Detect which cell encompasses the target text, then output its [X, Y] center coordinate. 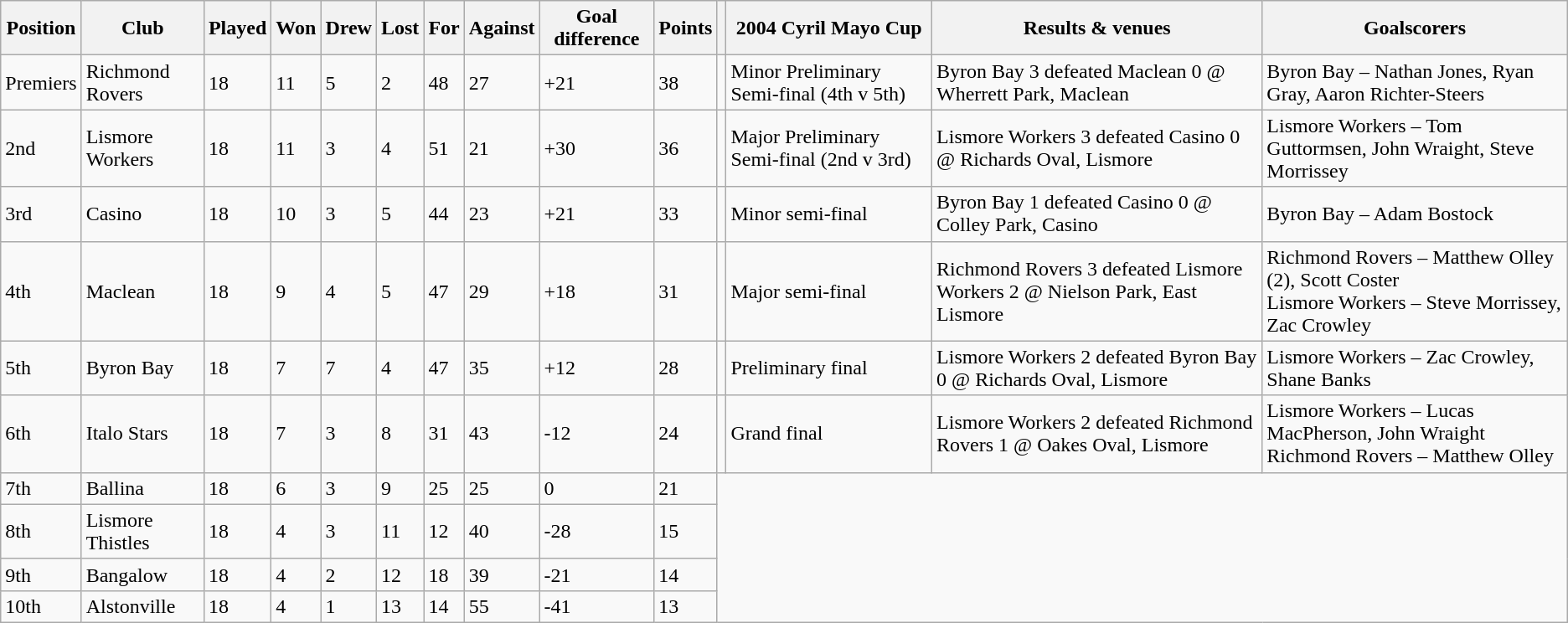
Major semi-final [829, 291]
9th [41, 574]
Minor Preliminary Semi-final (4th v 5th) [829, 82]
10th [41, 606]
Won [297, 28]
Alstonville [142, 606]
23 [502, 214]
5th [41, 368]
35 [502, 368]
Results & venues [1097, 28]
Bangalow [142, 574]
Maclean [142, 291]
+18 [596, 291]
6 [297, 488]
10 [297, 214]
Played [237, 28]
Goalscorers [1415, 28]
27 [502, 82]
38 [685, 82]
Lismore Workers 3 defeated Casino 0 @ Richards Oval, Lismore [1097, 148]
51 [444, 148]
Richmond Rovers [142, 82]
Against [502, 28]
Lismore Workers – Tom Guttormsen, John Wraight, Steve Morrissey [1415, 148]
Lismore Workers [142, 148]
Lismore Workers – Lucas MacPherson, John WraightRichmond Rovers – Matthew Olley [1415, 434]
Lost [400, 28]
15 [685, 531]
Preliminary final [829, 368]
Lismore Workers 2 defeated Richmond Rovers 1 @ Oakes Oval, Lismore [1097, 434]
4th [41, 291]
Points [685, 28]
39 [502, 574]
Premiers [41, 82]
44 [444, 214]
6th [41, 434]
Ballina [142, 488]
24 [685, 434]
29 [502, 291]
Casino [142, 214]
Italo Stars [142, 434]
Byron Bay – Nathan Jones, Ryan Gray, Aaron Richter-Steers [1415, 82]
33 [685, 214]
Lismore Workers – Zac Crowley, Shane Banks [1415, 368]
0 [596, 488]
8th [41, 531]
-41 [596, 606]
28 [685, 368]
3rd [41, 214]
Richmond Rovers 3 defeated Lismore Workers 2 @ Nielson Park, East Lismore [1097, 291]
Byron Bay [142, 368]
55 [502, 606]
Lismore Workers 2 defeated Byron Bay 0 @ Richards Oval, Lismore [1097, 368]
2004 Cyril Mayo Cup [829, 28]
For [444, 28]
Byron Bay – Adam Bostock [1415, 214]
7th [41, 488]
-21 [596, 574]
Major Preliminary Semi-final (2nd v 3rd) [829, 148]
40 [502, 531]
Minor semi-final [829, 214]
Byron Bay 3 defeated Maclean 0 @ Wherrett Park, Maclean [1097, 82]
+30 [596, 148]
Byron Bay 1 defeated Casino 0 @ Colley Park, Casino [1097, 214]
Goal difference [596, 28]
1 [348, 606]
Club [142, 28]
48 [444, 82]
Position [41, 28]
8 [400, 434]
43 [502, 434]
+12 [596, 368]
36 [685, 148]
Grand final [829, 434]
-12 [596, 434]
Drew [348, 28]
2nd [41, 148]
Lismore Thistles [142, 531]
-28 [596, 531]
Richmond Rovers – Matthew Olley (2), Scott CosterLismore Workers – Steve Morrissey, Zac Crowley [1415, 291]
